Search for the cell housing the specified text and yield its (x, y) center coordinate. 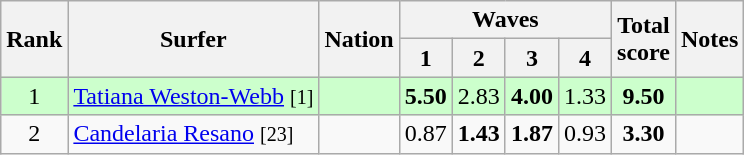
5.50 (426, 96)
Tatiana Weston-Webb [1] (194, 96)
Notes (709, 39)
Rank (34, 39)
0.93 (584, 134)
1.43 (478, 134)
9.50 (644, 96)
Surfer (194, 39)
Waves (505, 20)
1.33 (584, 96)
3 (532, 58)
Totalscore (644, 39)
Candelaria Resano [23] (194, 134)
0.87 (426, 134)
Nation (359, 39)
3.30 (644, 134)
1.87 (532, 134)
2.83 (478, 96)
4.00 (532, 96)
4 (584, 58)
